For the text-containing cell, return its midpoint in (X, Y) coordinate format. 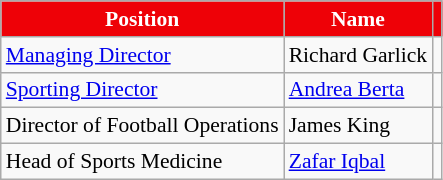
James King (358, 126)
Andrea Berta (358, 90)
Richard Garlick (358, 55)
Zafar Iqbal (358, 162)
Position (142, 19)
Managing Director (142, 55)
Name (358, 19)
Sporting Director (142, 90)
Head of Sports Medicine (142, 162)
Director of Football Operations (142, 126)
